Identify which cell holds the provided text, then report its (x, y) central coordinate. 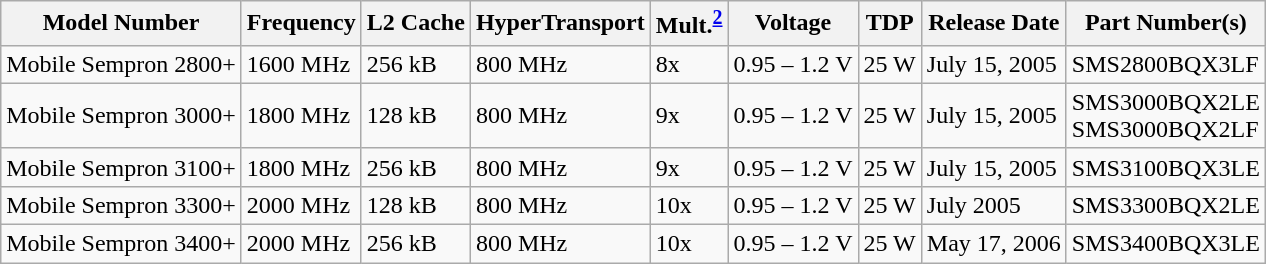
Mobile Sempron 3100+ (122, 167)
L2 Cache (416, 24)
SMS3000BQX2LESMS3000BQX2LF (1166, 116)
Model Number (122, 24)
Mult.2 (689, 24)
Part Number(s) (1166, 24)
1600 MHz (301, 64)
Frequency (301, 24)
SMS3400BQX3LE (1166, 244)
Release Date (994, 24)
HyperTransport (560, 24)
8x (689, 64)
SMS3100BQX3LE (1166, 167)
Mobile Sempron 3400+ (122, 244)
SMS2800BQX3LF (1166, 64)
Mobile Sempron 3000+ (122, 116)
Mobile Sempron 3300+ (122, 205)
May 17, 2006 (994, 244)
July 2005 (994, 205)
SMS3300BQX2LE (1166, 205)
TDP (890, 24)
Voltage (793, 24)
Mobile Sempron 2800+ (122, 64)
